Return (X, Y) of the center of cell containing provided text 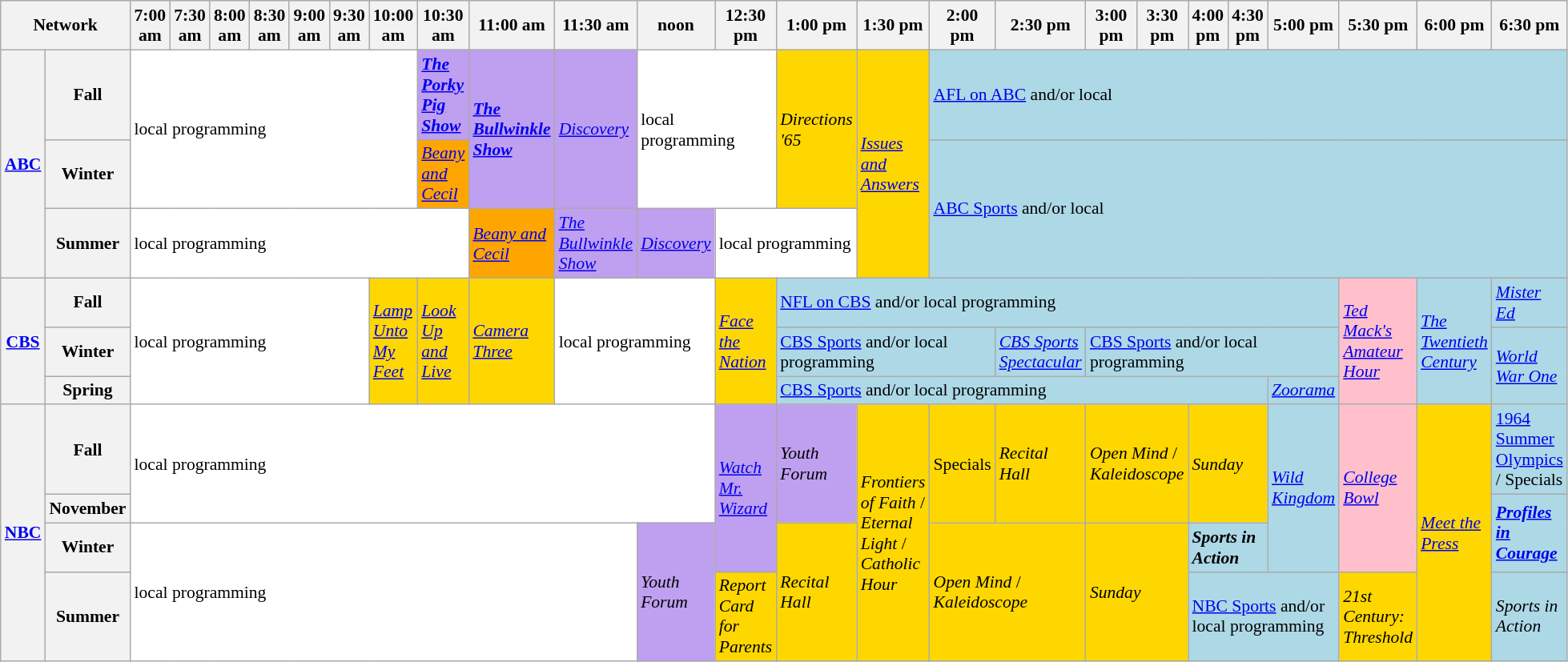
CBS Sports Spectacular (1041, 352)
November (87, 509)
2:30 pm (1041, 26)
Face the Nation (746, 342)
College Bowl (1377, 488)
Mister Ed (1530, 303)
Look Up and Live (443, 342)
Profiles in Courage (1530, 533)
Spring (87, 391)
5:00 pm (1304, 26)
AFL on ABC and/or local (1248, 94)
9:00 am (309, 26)
Camera Three (511, 342)
noon (676, 26)
Watch Mr. Wizard (746, 488)
11:00 am (511, 26)
6:00 pm (1454, 26)
ABC Sports and/or local (1248, 208)
Zoorama (1304, 391)
Lamp Unto My Feet (393, 342)
The Twentieth Century (1454, 342)
4:00 pm (1208, 26)
CBS (23, 342)
NFL on CBS and/or local programming (1057, 303)
21st Century: Threshold (1377, 616)
4:30 pm (1248, 26)
1964 Summer Olympics / Specials (1530, 450)
6:30 pm (1530, 26)
Issues and Answers (894, 163)
2:00 pm (963, 26)
Report Card for Parents (746, 616)
The Porky Pig Show (443, 94)
10:00 am (393, 26)
7:30 am (190, 26)
5:30 pm (1377, 26)
Directions '65 (816, 130)
10:30 am (443, 26)
Ted Mack's Amateur Hour (1377, 342)
Network (66, 26)
NBC Sports and/or local programming (1264, 616)
3:30 pm (1162, 26)
World War One (1530, 367)
1:00 pm (816, 26)
NBC (23, 533)
Frontiers of Faith / Eternal Light / Catholic Hour (894, 533)
11:30 am (596, 26)
12:30 pm (746, 26)
8:00 am (230, 26)
7:00 am (150, 26)
8:30 am (270, 26)
9:30 am (349, 26)
Specials (963, 464)
ABC (23, 163)
1:30 pm (894, 26)
Wild Kingdom (1304, 488)
Meet the Press (1454, 533)
3:00 pm (1112, 26)
